Capture the cell that displays the provided text and extract its [x, y] central coordinate. 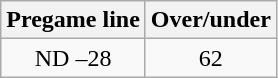
62 [210, 58]
Pregame line [74, 20]
ND –28 [74, 58]
Over/under [210, 20]
